For the text-containing cell, return its midpoint in [X, Y] coordinate format. 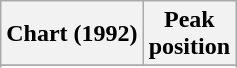
Chart (1992) [72, 34]
Peakposition [189, 34]
